Find where the given text appears and provide that cell's center as [X, Y] coordinate. 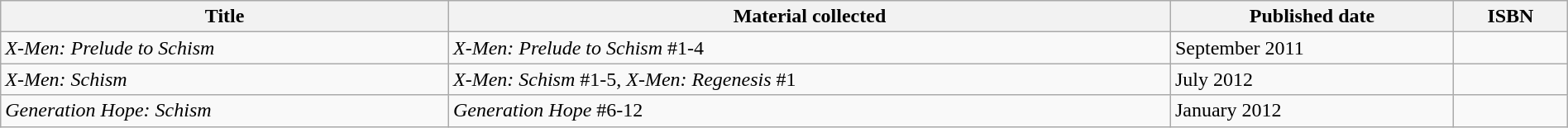
January 2012 [1312, 111]
X-Men: Prelude to Schism #1-4 [809, 48]
Generation Hope #6-12 [809, 111]
X-Men: Prelude to Schism [225, 48]
X-Men: Schism [225, 79]
Material collected [809, 17]
Published date [1312, 17]
September 2011 [1312, 48]
July 2012 [1312, 79]
ISBN [1511, 17]
X-Men: Schism #1-5, X-Men: Regenesis #1 [809, 79]
Generation Hope: Schism [225, 111]
Title [225, 17]
